Scan for the cell matching the given text and deliver its [X, Y] coordinate at center. 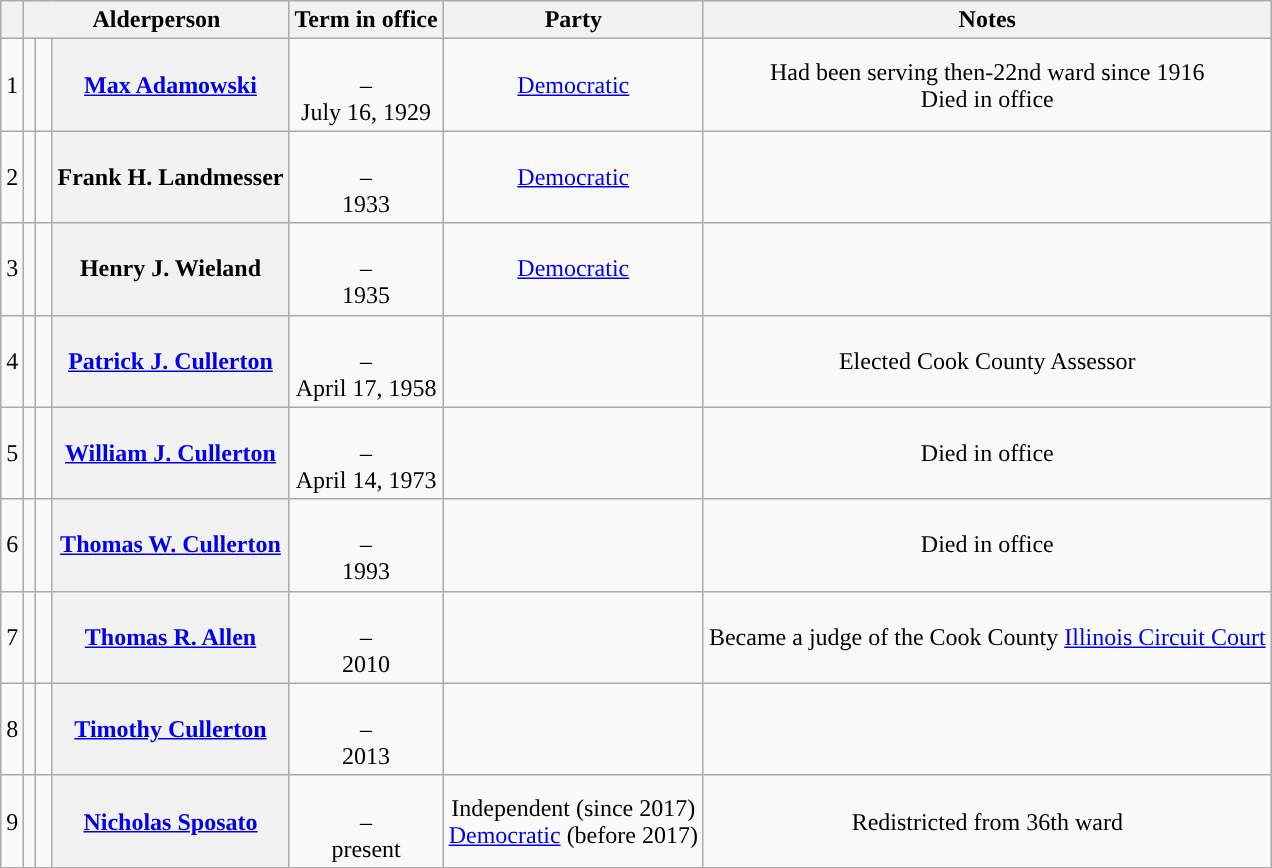
Elected Cook County Assessor [987, 361]
2 [12, 177]
–1933 [366, 177]
5 [12, 453]
Nicholas Sposato [170, 821]
3 [12, 269]
–April 14, 1973 [366, 453]
–April 17, 1958 [366, 361]
–1935 [366, 269]
Timothy Cullerton [170, 729]
Redistricted from 36th ward [987, 821]
Had been serving then-22nd ward since 1916Died in office [987, 85]
8 [12, 729]
Independent (since 2017) Democratic (before 2017) [573, 821]
1 [12, 85]
–July 16, 1929 [366, 85]
Patrick J. Cullerton [170, 361]
Alderperson [156, 20]
–1993 [366, 545]
6 [12, 545]
William J. Cullerton [170, 453]
9 [12, 821]
Thomas W. Cullerton [170, 545]
–2013 [366, 729]
–present [366, 821]
Henry J. Wieland [170, 269]
Frank H. Landmesser [170, 177]
Became a judge of the Cook County Illinois Circuit Court [987, 637]
4 [12, 361]
7 [12, 637]
–2010 [366, 637]
Notes [987, 20]
Party [573, 20]
Term in office [366, 20]
Thomas R. Allen [170, 637]
Max Adamowski [170, 85]
